Find where the given text appears and provide that cell's center as [x, y] coordinate. 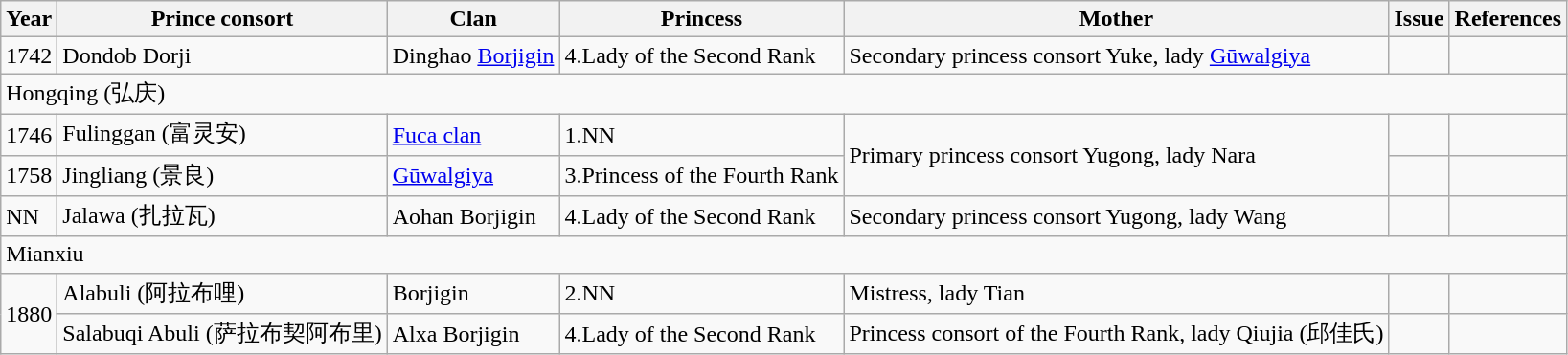
Hongqing (弘庆) [784, 94]
NN [29, 216]
Alabuli (阿拉布哩) [222, 293]
Fuca clan [473, 134]
1746 [29, 134]
Mother [1117, 19]
1880 [29, 314]
Primary princess consort Yugong, lady Nara [1117, 155]
1.NN [701, 134]
Clan [473, 19]
Dondob Dorji [222, 55]
2.NN [701, 293]
Mistress, lady Tian [1117, 293]
Prince consort [222, 19]
References [1508, 19]
Salabuqi Abuli (萨拉布契阿布里) [222, 335]
Jingliang (景良) [222, 176]
Mianxiu [784, 255]
Jalawa (扎拉瓦) [222, 216]
1742 [29, 55]
3.Princess of the Fourth Rank [701, 176]
Princess [701, 19]
Year [29, 19]
Secondary princess consort Yugong, lady Wang [1117, 216]
Borjigin [473, 293]
Secondary princess consort Yuke, lady Gūwalgiya [1117, 55]
Aohan Borjigin [473, 216]
Princess consort of the Fourth Rank, lady Qiujia (邱佳氏) [1117, 335]
1758 [29, 176]
Dinghao Borjigin [473, 55]
Alxa Borjigin [473, 335]
Issue [1420, 19]
Fulinggan (富灵安) [222, 134]
Gūwalgiya [473, 176]
